Extract the (x, y) coordinate from the center of the cell holding the provided text.  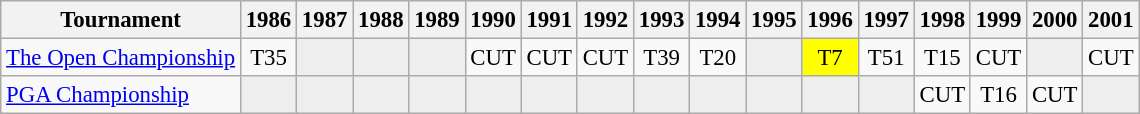
T39 (661, 58)
T7 (830, 58)
T15 (942, 58)
T20 (718, 58)
1995 (774, 20)
2001 (1111, 20)
1987 (325, 20)
1999 (998, 20)
1993 (661, 20)
T35 (268, 58)
T16 (998, 95)
1996 (830, 20)
1998 (942, 20)
1989 (437, 20)
1992 (605, 20)
1986 (268, 20)
PGA Championship (121, 95)
1991 (549, 20)
1994 (718, 20)
The Open Championship (121, 58)
1988 (381, 20)
Tournament (121, 20)
2000 (1055, 20)
T51 (886, 58)
1990 (493, 20)
1997 (886, 20)
